Capture the cell that displays the provided text and extract its (X, Y) central coordinate. 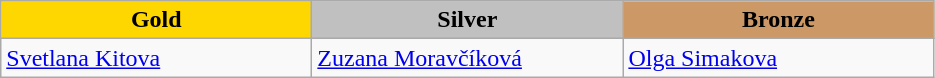
Olga Simakova (778, 58)
Gold (156, 20)
Bronze (778, 20)
Zuzana Moravčíková (468, 58)
Svetlana Kitova (156, 58)
Silver (468, 20)
